Pinpoint the cell where the given text exists, returning its [X, Y] midpoint coordinate. 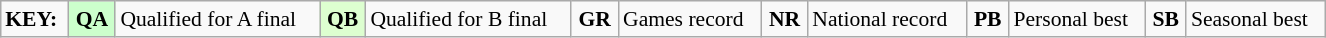
KEY: [34, 19]
Qualified for A final [218, 19]
Qualified for B final [468, 19]
Games record [690, 19]
GR [594, 19]
Personal best [1076, 19]
QA [92, 19]
National record [887, 19]
QB [342, 19]
SB [1166, 19]
NR [784, 19]
PB [988, 19]
Seasonal best [1256, 19]
